Determine the [x, y] coordinate at the center of the cell enclosing the given text.  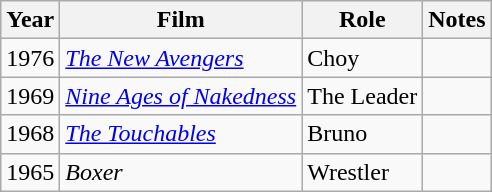
Wrestler [362, 172]
Role [362, 20]
Choy [362, 58]
Bruno [362, 134]
1965 [30, 172]
Notes [457, 20]
Boxer [181, 172]
Year [30, 20]
1968 [30, 134]
1976 [30, 58]
The Leader [362, 96]
Nine Ages of Nakedness [181, 96]
The New Avengers [181, 58]
1969 [30, 96]
Film [181, 20]
The Touchables [181, 134]
